Search for the cell housing the specified text and yield its (X, Y) center coordinate. 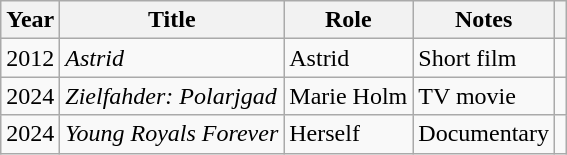
2012 (30, 58)
Herself (348, 134)
Notes (484, 20)
Young Royals Forever (172, 134)
Title (172, 20)
Year (30, 20)
Marie Holm (348, 96)
Role (348, 20)
Zielfahder: Polarjgad (172, 96)
Short film (484, 58)
Documentary (484, 134)
TV movie (484, 96)
